Find where the given text appears and provide that cell's center as (X, Y) coordinate. 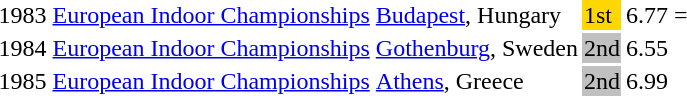
Budapest, Hungary (476, 15)
Gothenburg, Sweden (476, 48)
Athens, Greece (476, 81)
1st (602, 15)
